For the text-containing cell, return its midpoint in [x, y] coordinate format. 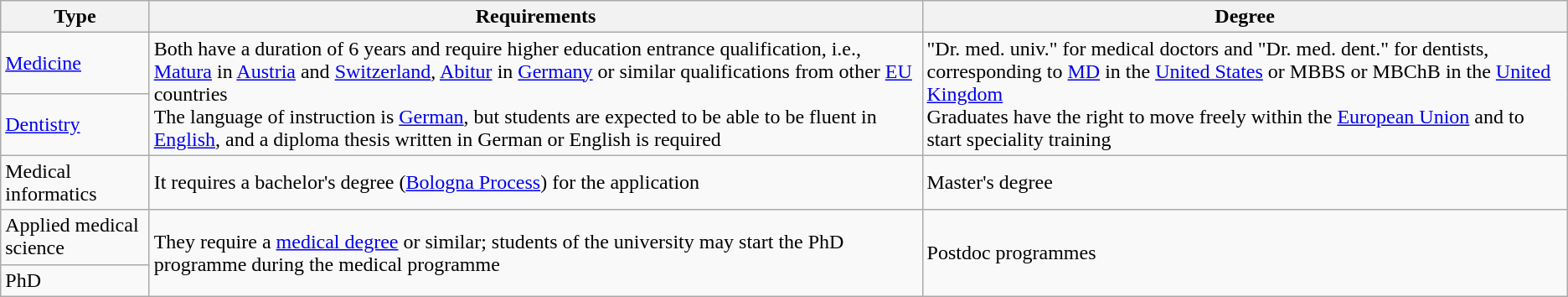
Dentistry [75, 124]
Requirements [536, 17]
Degree [1245, 17]
Master's degree [1245, 183]
Type [75, 17]
Applied medical science [75, 237]
Medical informatics [75, 183]
It requires a bachelor's degree (Bologna Process) for the application [536, 183]
PhD [75, 280]
Medicine [75, 64]
Postdoc programmes [1245, 253]
They require a medical degree or similar; students of the university may start the PhD programme during the medical programme [536, 253]
